Pinpoint the cell where the given text exists, returning its (X, Y) midpoint coordinate. 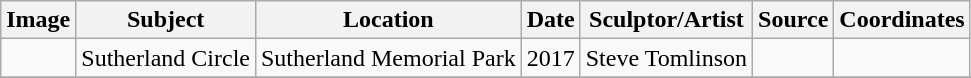
Subject (166, 20)
Location (388, 20)
Steve Tomlinson (666, 58)
2017 (550, 58)
Image (38, 20)
Sutherland Memorial Park (388, 58)
Sutherland Circle (166, 58)
Coordinates (902, 20)
Sculptor/Artist (666, 20)
Source (794, 20)
Date (550, 20)
